For the text-containing cell, return its midpoint in (x, y) coordinate format. 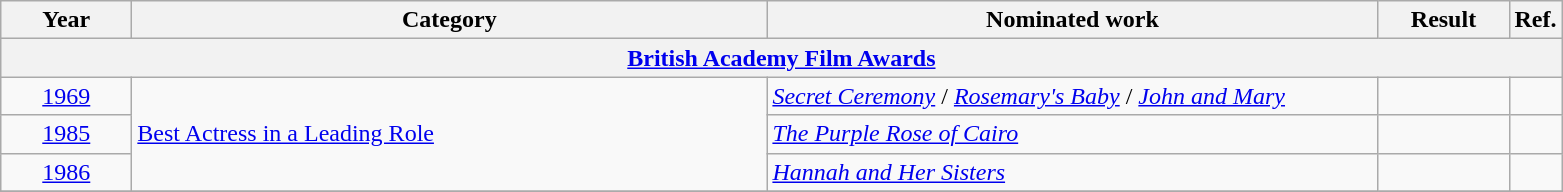
Year (66, 20)
Secret Ceremony / Rosemary's Baby / John and Mary (1072, 96)
British Academy Film Awards (782, 58)
Best Actress in a Leading Role (450, 134)
The Purple Rose of Cairo (1072, 134)
Nominated work (1072, 20)
Category (450, 20)
Hannah and Her Sisters (1072, 172)
Ref. (1536, 20)
1986 (66, 172)
1969 (66, 96)
1985 (66, 134)
Result (1444, 20)
